Determine the (X, Y) coordinate at the center of the cell enclosing the given text.  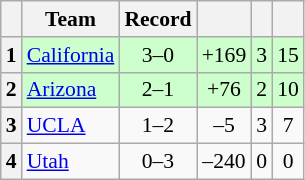
Record (158, 19)
10 (288, 90)
1–2 (158, 126)
Arizona (71, 90)
–240 (224, 162)
California (71, 55)
Utah (71, 162)
15 (288, 55)
Team (71, 19)
2–1 (158, 90)
1 (12, 55)
–5 (224, 126)
+169 (224, 55)
UCLA (71, 126)
+76 (224, 90)
4 (12, 162)
3–0 (158, 55)
0–3 (158, 162)
7 (288, 126)
